Identify which cell holds the provided text, then report its [x, y] central coordinate. 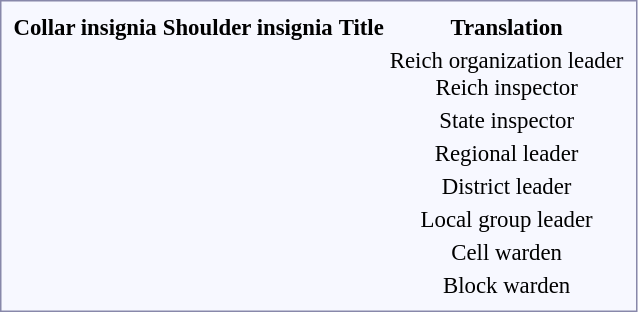
Block warden [506, 285]
Title [361, 27]
State inspector [506, 120]
Translation [506, 27]
Local group leader [506, 219]
Shoulder insignia [248, 27]
Regional leader [506, 153]
Cell warden [506, 252]
Collar insignia [85, 27]
District leader [506, 186]
Reich organization leaderReich inspector [506, 74]
